Locate the cell with the specified text and output its [x, y] center coordinate. 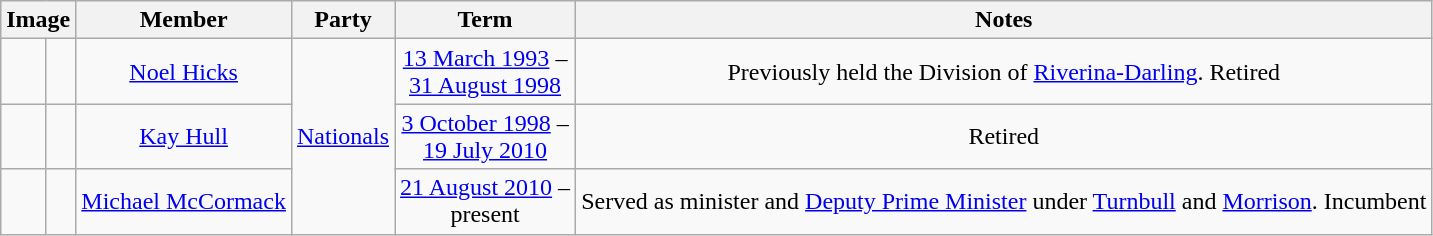
Term [486, 20]
Party [342, 20]
Image [38, 20]
Notes [1004, 20]
Previously held the Division of Riverina-Darling. Retired [1004, 72]
3 October 1998 –19 July 2010 [486, 136]
Noel Hicks [184, 72]
Nationals [342, 136]
Retired [1004, 136]
Member [184, 20]
Served as minister and Deputy Prime Minister under Turnbull and Morrison. Incumbent [1004, 202]
21 August 2010 –present [486, 202]
Michael McCormack [184, 202]
13 March 1993 –31 August 1998 [486, 72]
Kay Hull [184, 136]
